Determine the [x, y] coordinate at the center of the cell enclosing the given text.  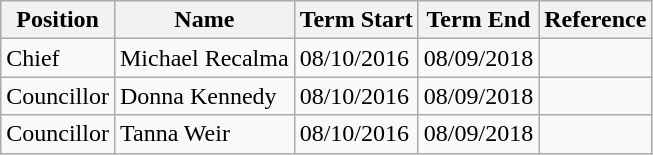
Tanna Weir [204, 134]
Chief [58, 58]
Name [204, 20]
Term Start [356, 20]
Term End [478, 20]
Reference [596, 20]
Donna Kennedy [204, 96]
Position [58, 20]
Michael Recalma [204, 58]
